From the cell containing the given text, extract its center point as [X, Y] coordinate. 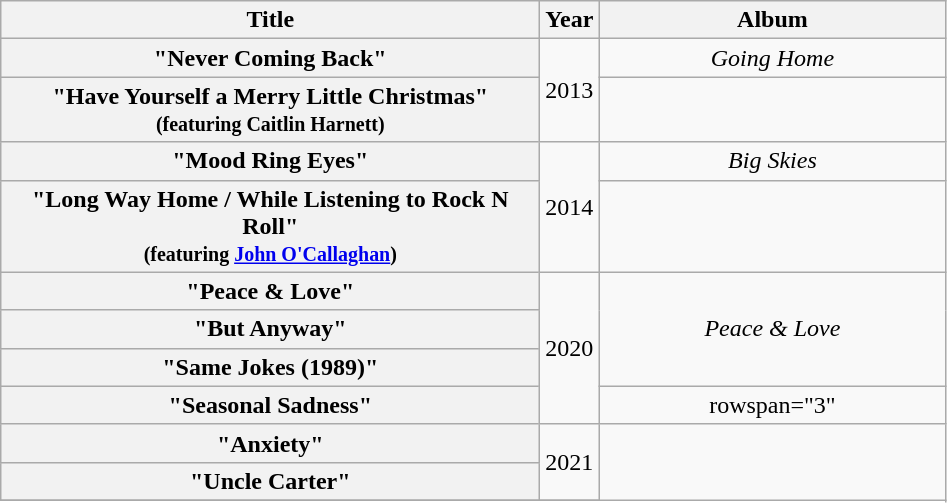
Peace & Love [772, 329]
"Mood Ring Eyes" [270, 161]
2020 [570, 348]
"Peace & Love" [270, 291]
Going Home [772, 58]
"Never Coming Back" [270, 58]
"Have Yourself a Merry Little Christmas"(featuring Caitlin Harnett) [270, 110]
"But Anyway" [270, 329]
"Anxiety" [270, 443]
"Same Jokes (1989)" [270, 367]
Year [570, 20]
2013 [570, 90]
2021 [570, 462]
"Uncle Carter" [270, 481]
Album [772, 20]
Title [270, 20]
2014 [570, 207]
"Long Way Home / While Listening to Rock N Roll"(featuring John O'Callaghan) [270, 226]
Big Skies [772, 161]
rowspan="3" [772, 405]
"Seasonal Sadness" [270, 405]
